Locate the cell with the specified text and output its [X, Y] center coordinate. 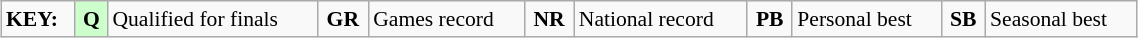
KEY: [38, 19]
National record [660, 19]
PB [770, 19]
GR [342, 19]
Games record [446, 19]
Qualified for finals [212, 19]
SB [963, 19]
Seasonal best [1061, 19]
Q [91, 19]
Personal best [866, 19]
NR [548, 19]
